Find where the given text appears and provide that cell's center as [x, y] coordinate. 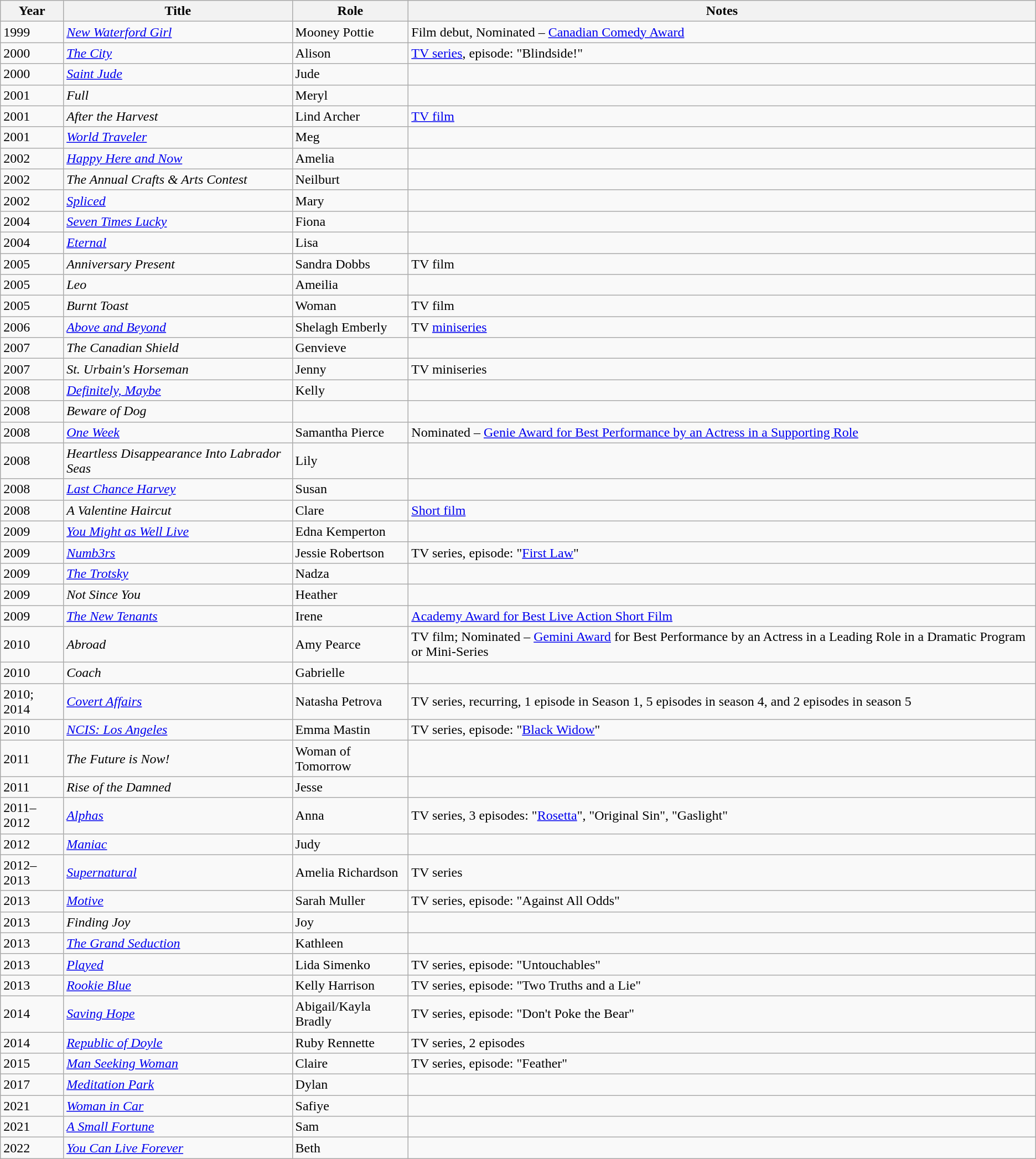
Nadza [350, 573]
Seven Times Lucky [178, 221]
Heather [350, 594]
Alphas [178, 816]
After the Harvest [178, 116]
2022 [32, 1148]
Jessie Robertson [350, 552]
Anniversary Present [178, 264]
The Canadian Shield [178, 348]
Definitely, Maybe [178, 390]
Irene [350, 616]
New Waterford Girl [178, 32]
Role [350, 11]
The New Tenants [178, 616]
Ruby Rennette [350, 1042]
Film debut, Nominated – Canadian Comedy Award [722, 32]
Spliced [178, 200]
Rookie Blue [178, 985]
Natasha Petrova [350, 702]
St. Urbain's Horseman [178, 369]
2012 [32, 844]
Mary [350, 200]
Amelia Richardson [350, 872]
Meditation Park [178, 1085]
World Traveler [178, 137]
Beware of Dog [178, 411]
Dylan [350, 1085]
Sam [350, 1127]
Ameilia [350, 285]
Fiona [350, 221]
Lida Simenko [350, 964]
Meg [350, 137]
TV series, 3 episodes: "Rosetta", "Original Sin", "Gaslight" [722, 816]
A Small Fortune [178, 1127]
Emma Mastin [350, 730]
Rise of the Damned [178, 787]
Numb3rs [178, 552]
Woman in Car [178, 1106]
Finding Joy [178, 922]
1999 [32, 32]
Saint Jude [178, 74]
2011–2012 [32, 816]
Edna Kemperton [350, 531]
Notes [722, 11]
Kelly [350, 390]
Maniac [178, 844]
Joy [350, 922]
TV series, episode: "Against All Odds" [722, 901]
Abigail/Kayla Bradly [350, 1014]
Title [178, 11]
Alison [350, 53]
Above and Beyond [178, 327]
Covert Affairs [178, 702]
Sarah Muller [350, 901]
You Might as Well Live [178, 531]
Kelly Harrison [350, 985]
Saving Hope [178, 1014]
TV series, episode: "Untouchables" [722, 964]
TV series, episode: "Blindside!" [722, 53]
TV series, recurring, 1 episode in Season 1, 5 episodes in season 4, and 2 episodes in season 5 [722, 702]
Nominated – Genie Award for Best Performance by an Actress in a Supporting Role [722, 432]
Susan [350, 489]
2015 [32, 1064]
Last Chance Harvey [178, 489]
Woman of Tomorrow [350, 758]
Gabrielle [350, 673]
Clare [350, 510]
TV series [722, 872]
Lisa [350, 242]
The Grand Seduction [178, 943]
You Can Live Forever [178, 1148]
Abroad [178, 644]
TV series, episode: "Two Truths and a Lie" [722, 985]
2017 [32, 1085]
Heartless Disappearance Into Labrador Seas [178, 461]
Amelia [350, 158]
TV series, episode: "Don't Poke the Bear" [722, 1014]
Academy Award for Best Live Action Short Film [722, 616]
Short film [722, 510]
Beth [350, 1148]
Motive [178, 901]
Kathleen [350, 943]
A Valentine Haircut [178, 510]
Lily [350, 461]
TV series, episode: "First Law" [722, 552]
2012–2013 [32, 872]
Coach [178, 673]
Happy Here and Now [178, 158]
Republic of Doyle [178, 1042]
The City [178, 53]
Full [178, 95]
Eternal [178, 242]
2006 [32, 327]
Jenny [350, 369]
Neilburt [350, 179]
Burnt Toast [178, 306]
Shelagh Emberly [350, 327]
The Trotsky [178, 573]
NCIS: Los Angeles [178, 730]
Woman [350, 306]
Meryl [350, 95]
2010; 2014 [32, 702]
TV series, episode: "Black Widow" [722, 730]
One Week [178, 432]
Year [32, 11]
TV series, 2 episodes [722, 1042]
Anna [350, 816]
The Future is Now! [178, 758]
Supernatural [178, 872]
Judy [350, 844]
TV series, episode: "Feather" [722, 1064]
Not Since You [178, 594]
Jude [350, 74]
Sandra Dobbs [350, 264]
Genvieve [350, 348]
The Annual Crafts & Arts Contest [178, 179]
TV film; Nominated – Gemini Award for Best Performance by an Actress in a Leading Role in a Dramatic Program or Mini-Series [722, 644]
Played [178, 964]
Man Seeking Woman [178, 1064]
Lind Archer [350, 116]
Safiye [350, 1106]
Mooney Pottie [350, 32]
Jesse [350, 787]
Samantha Pierce [350, 432]
Claire [350, 1064]
Leo [178, 285]
Amy Pearce [350, 644]
